Detect which cell encompasses the target text, then output its (X, Y) center coordinate. 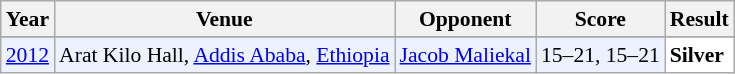
Year (28, 19)
Score (600, 19)
Result (700, 19)
Jacob Maliekal (466, 55)
Opponent (466, 19)
Venue (224, 19)
Arat Kilo Hall, Addis Ababa, Ethiopia (224, 55)
15–21, 15–21 (600, 55)
Silver (700, 55)
2012 (28, 55)
